For the text-containing cell, return its midpoint in (X, Y) coordinate format. 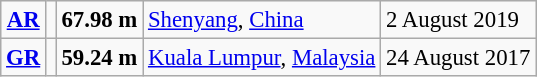
Shenyang, China (262, 20)
24 August 2017 (458, 58)
Kuala Lumpur, Malaysia (262, 58)
GR (24, 58)
59.24 m (100, 58)
67.98 m (100, 20)
AR (24, 20)
2 August 2019 (458, 20)
